Find where the given text appears and provide that cell's center as (X, Y) coordinate. 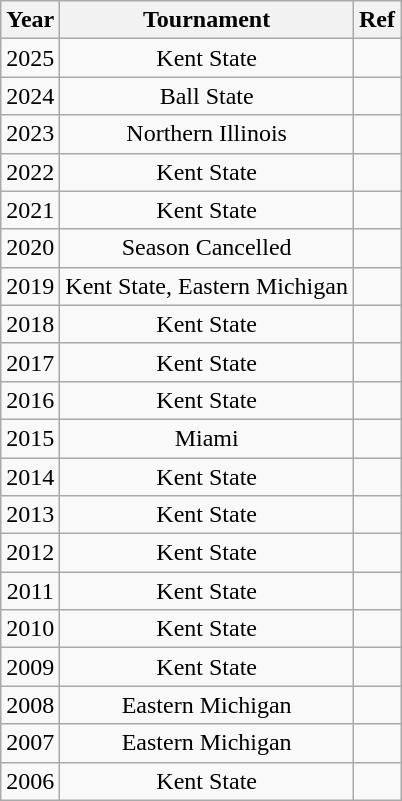
2024 (30, 96)
2007 (30, 743)
2023 (30, 134)
Tournament (207, 20)
2008 (30, 705)
Ball State (207, 96)
Kent State, Eastern Michigan (207, 286)
2015 (30, 438)
2006 (30, 781)
2009 (30, 667)
Year (30, 20)
Northern Illinois (207, 134)
2011 (30, 591)
2021 (30, 210)
Miami (207, 438)
2020 (30, 248)
Season Cancelled (207, 248)
2012 (30, 553)
2013 (30, 515)
Ref (376, 20)
2010 (30, 629)
2025 (30, 58)
2019 (30, 286)
2017 (30, 362)
2022 (30, 172)
2018 (30, 324)
2014 (30, 477)
2016 (30, 400)
